Search for the cell housing the specified text and yield its (x, y) center coordinate. 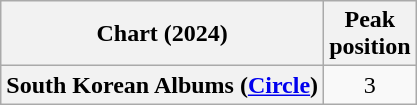
3 (370, 85)
Chart (2024) (162, 34)
South Korean Albums (Circle) (162, 85)
Peakposition (370, 34)
